Return (X, Y) of the center of cell containing provided text 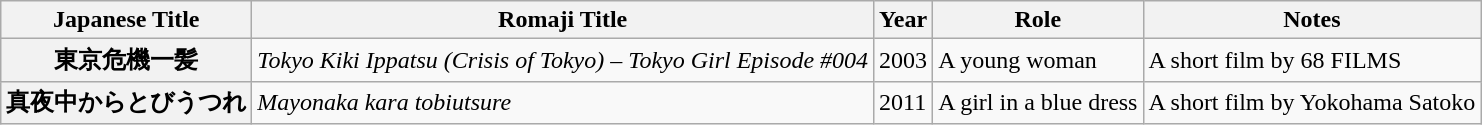
Notes (1312, 20)
東京危機一髪 (126, 60)
A short film by 68 FILMS (1312, 60)
A short film by Yokohama Satoko (1312, 102)
Mayonaka kara tobiutsure (563, 102)
Year (904, 20)
Romaji Title (563, 20)
真夜中からとびうつれ (126, 102)
Japanese Title (126, 20)
A young woman (1038, 60)
2011 (904, 102)
Role (1038, 20)
A girl in a blue dress (1038, 102)
2003 (904, 60)
Tokyo Kiki Ippatsu (Crisis of Tokyo) – Tokyo Girl Episode #004 (563, 60)
